Return the (X, Y) coordinate for the center point of the cell that contains the specified text.  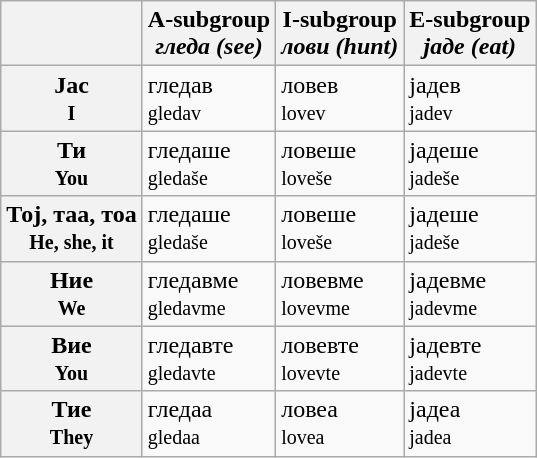
I-subgroupлови (hunt) (340, 34)
јадеаjadea (470, 424)
гледавgledav (208, 98)
ТиYou (72, 164)
гледавтеgledavte (208, 358)
Вие You (72, 358)
Ние We (72, 294)
гледавмеgledavme (208, 294)
ЈасI (72, 98)
ТиеThey (72, 424)
A-subgroupгледа (see) (208, 34)
јадевjadev (470, 98)
Тој, таа, тоаHe, she, it (72, 228)
гледааgledaa (208, 424)
ловевlovev (340, 98)
ловевтеlovevte (340, 358)
E-subgroup јаде (eat) (470, 34)
ловевмеlovevme (340, 294)
јадевтеjadevte (470, 358)
ловеаlovea (340, 424)
јадевмеjadevme (470, 294)
